Determine the (X, Y) coordinate at the center of the cell enclosing the given text.  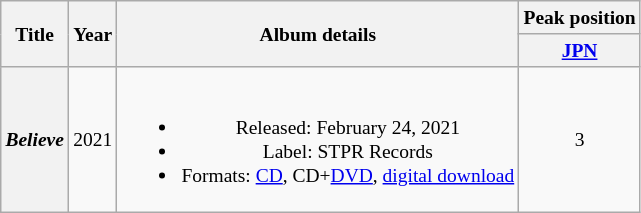
2021 (93, 139)
Released: February 24, 2021Label: STPR RecordsFormats: CD, CD+DVD, digital download (318, 139)
Believe (35, 139)
3 (580, 139)
Title (35, 34)
JPN (580, 50)
Year (93, 34)
Album details (318, 34)
Peak position (580, 18)
